From the cell containing the given text, extract its center point as [X, Y] coordinate. 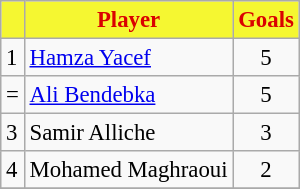
Mohamed Maghraoui [128, 170]
= [12, 95]
4 [12, 170]
Ali Bendebka [128, 95]
Goals [266, 20]
Hamza Yacef [128, 58]
2 [266, 170]
Player [128, 20]
1 [12, 58]
Samir Alliche [128, 133]
